Output the (x, y) coordinate of the center of the cell containing the given text.  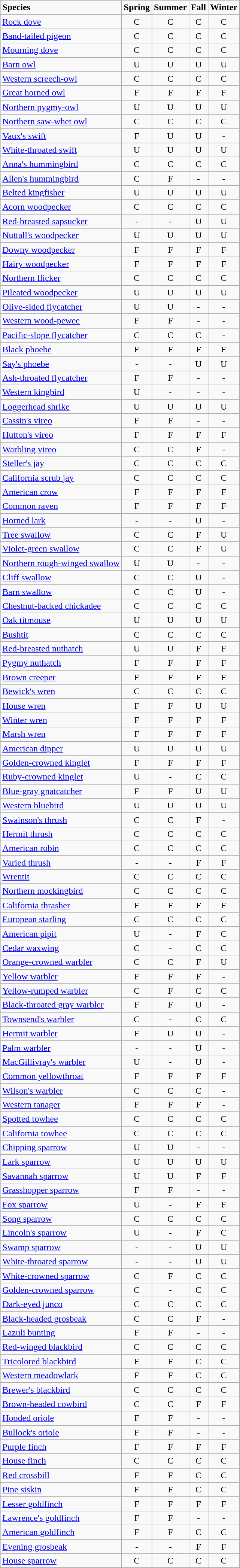
Hermit thrush (61, 834)
Western wood-pewee (61, 321)
American goldfinch (61, 1532)
Red crossbill (61, 1475)
House finch (61, 1461)
Song sparrow (61, 1219)
Tree swallow (61, 535)
Savannah sparrow (61, 1176)
Lincoln's sparrow (61, 1233)
Bewick's wren (61, 692)
Hutton's vireo (61, 435)
Wilson's warbler (61, 1091)
MacGillivray's warbler (61, 1062)
Evening grosbeak (61, 1547)
Palm warbler (61, 1048)
Steller's jay (61, 464)
Warbling vireo (61, 449)
Varied thrush (61, 862)
Fall (198, 7)
Summer (171, 7)
Dark-eyed junco (61, 1304)
Downy woodpecker (61, 250)
Wrentit (61, 877)
American pipit (61, 934)
Chestnut-backed chickadee (61, 606)
Brown creeper (61, 677)
Purple finch (61, 1447)
California scrub jay (61, 478)
Great horned owl (61, 93)
Northern saw-whet owl (61, 121)
Red-winged blackbird (61, 1347)
Red-breasted nuthatch (61, 649)
Chipping sparrow (61, 1148)
Pileated woodpecker (61, 292)
Brewer's blackbird (61, 1390)
Western tanager (61, 1105)
Cassin's vireo (61, 421)
Western bluebird (61, 805)
Anna's hummingbird (61, 164)
Hermit warbler (61, 1033)
Northern mockingbird (61, 891)
Western meadowlark (61, 1376)
Lazuli bunting (61, 1333)
Ash-throated flycatcher (61, 378)
Belted kingfisher (61, 193)
Cedar waxwing (61, 948)
Marsh wren (61, 734)
Rock dove (61, 22)
Golden-crowned sparrow (61, 1290)
California thrasher (61, 905)
Bushtit (61, 635)
Lawrence's goldfinch (61, 1518)
Townsend's warbler (61, 1019)
Northern rough-winged swallow (61, 563)
Barn owl (61, 64)
Vaux's swift (61, 136)
Pacific-slope flycatcher (61, 335)
American crow (61, 492)
Blue-gray gnatcatcher (61, 791)
Yellow warbler (61, 976)
Swainson's thrush (61, 820)
Barn swallow (61, 592)
Orange-crowned warbler (61, 962)
Brown-headed cowbird (61, 1404)
Winter (224, 7)
Common raven (61, 506)
Northern pygmy-owl (61, 107)
American robin (61, 848)
White-crowned sparrow (61, 1276)
White-throated swift (61, 150)
Spotted towhee (61, 1119)
Black phoebe (61, 349)
Band-tailed pigeon (61, 36)
Acorn woodpecker (61, 207)
Bullock's oriole (61, 1432)
Horned lark (61, 520)
Red-breasted sapsucker (61, 221)
Winter wren (61, 720)
Northern flicker (61, 278)
Cliff swallow (61, 577)
California towhee (61, 1133)
White-throated sparrow (61, 1261)
Common yellowthroat (61, 1076)
Lesser goldfinch (61, 1504)
Hooded oriole (61, 1418)
Allen's hummingbird (61, 179)
Tricolored blackbird (61, 1361)
Lark sparrow (61, 1162)
Yellow-rumped warbler (61, 991)
Pygmy nuthatch (61, 663)
American dipper (61, 748)
Pine siskin (61, 1489)
Olive-sided flycatcher (61, 307)
European starling (61, 920)
Violet-green swallow (61, 549)
Mourning dove (61, 50)
House sparrow (61, 1561)
Black-throated gray warbler (61, 1005)
Hairy woodpecker (61, 264)
Spring (137, 7)
Fox sparrow (61, 1204)
Western kingbird (61, 392)
Swamp sparrow (61, 1247)
Black-headed grosbeak (61, 1318)
Say's phoebe (61, 364)
House wren (61, 706)
Golden-crowned kinglet (61, 763)
Grasshopper sparrow (61, 1190)
Oak titmouse (61, 620)
Loggerhead shrike (61, 406)
Nuttall's woodpecker (61, 235)
Ruby-crowned kinglet (61, 777)
Species (61, 7)
Western screech-owl (61, 79)
